Locate the cell with the specified text and output its (x, y) center coordinate. 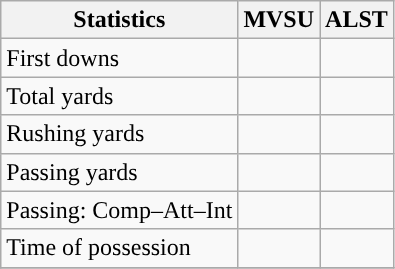
Time of possession (120, 248)
First downs (120, 58)
Passing yards (120, 172)
Passing: Comp–Att–Int (120, 210)
MVSU (279, 20)
Rushing yards (120, 134)
ALST (357, 20)
Statistics (120, 20)
Total yards (120, 96)
